Find where the given text appears and provide that cell's center as [X, Y] coordinate. 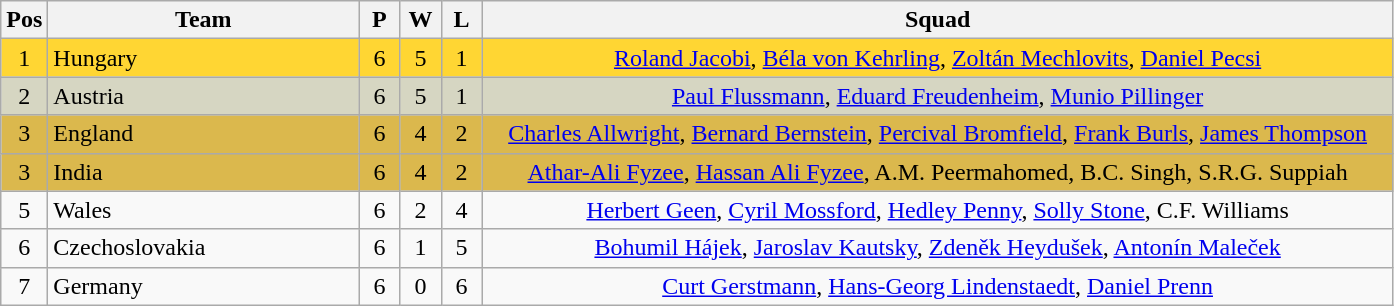
Charles Allwright, Bernard Bernstein, Percival Bromfield, Frank Burls, James Thompson [938, 134]
England [204, 134]
7 [24, 286]
Curt Gerstmann, Hans-Georg Lindenstaedt, Daniel Prenn [938, 286]
Paul Flussmann, Eduard Freudenheim, Munio Pillinger [938, 96]
Pos [24, 20]
Herbert Geen, Cyril Mossford, Hedley Penny, Solly Stone, C.F. Williams [938, 210]
India [204, 172]
Czechoslovakia [204, 248]
W [420, 20]
Austria [204, 96]
Team [204, 20]
Bohumil Hájek, Jaroslav Kautsky, Zdeněk Heydušek, Antonín Maleček [938, 248]
Germany [204, 286]
Athar-Ali Fyzee, Hassan Ali Fyzee, A.M. Peermahomed, B.C. Singh, S.R.G. Suppiah [938, 172]
0 [420, 286]
Roland Jacobi, Béla von Kehrling, Zoltán Mechlovits, Daniel Pecsi [938, 58]
Wales [204, 210]
L [462, 20]
Hungary [204, 58]
Squad [938, 20]
P [380, 20]
